Scan for the cell matching the given text and deliver its (x, y) coordinate at center. 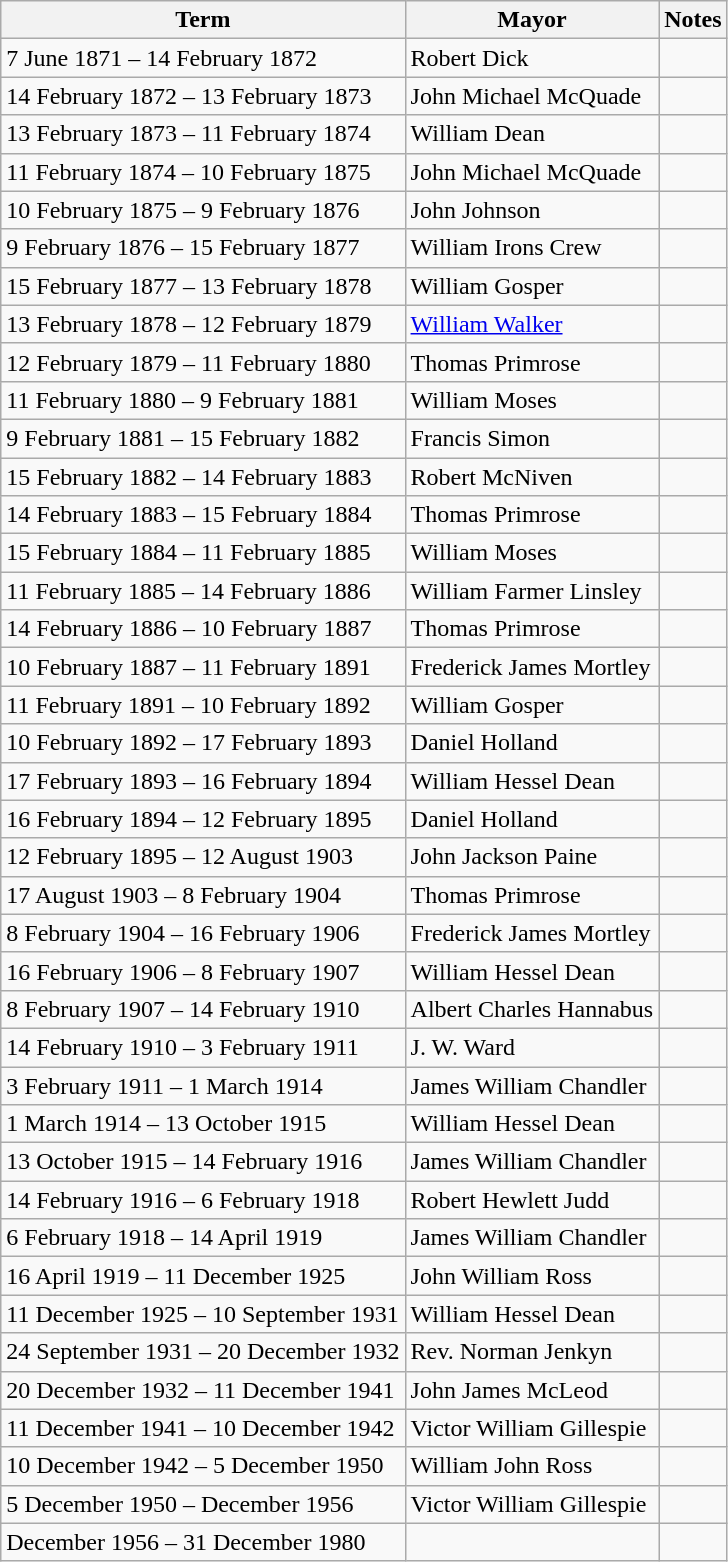
Mayor (532, 20)
5 December 1950 – December 1956 (203, 1504)
11 December 1925 – 10 September 1931 (203, 1314)
Rev. Norman Jenkyn (532, 1352)
William Dean (532, 134)
13 February 1878 – 12 February 1879 (203, 324)
Robert Dick (532, 58)
13 February 1873 – 11 February 1874 (203, 134)
Term (203, 20)
8 February 1907 – 14 February 1910 (203, 1009)
15 February 1884 – 11 February 1885 (203, 553)
14 February 1910 – 3 February 1911 (203, 1047)
16 February 1906 – 8 February 1907 (203, 971)
8 February 1904 – 16 February 1906 (203, 933)
14 February 1886 – 10 February 1887 (203, 629)
John Johnson (532, 210)
9 February 1881 – 15 February 1882 (203, 438)
William Farmer Linsley (532, 591)
11 February 1885 – 14 February 1886 (203, 591)
10 February 1887 – 11 February 1891 (203, 667)
Francis Simon (532, 438)
9 February 1876 – 15 February 1877 (203, 248)
16 April 1919 – 11 December 1925 (203, 1276)
William John Ross (532, 1466)
6 February 1918 – 14 April 1919 (203, 1238)
14 February 1872 – 13 February 1873 (203, 96)
15 February 1882 – 14 February 1883 (203, 477)
11 February 1880 – 9 February 1881 (203, 400)
Robert McNiven (532, 477)
11 February 1891 – 10 February 1892 (203, 705)
20 December 1932 – 11 December 1941 (203, 1390)
William Irons Crew (532, 248)
14 February 1883 – 15 February 1884 (203, 515)
J. W. Ward (532, 1047)
17 August 1903 – 8 February 1904 (203, 895)
Albert Charles Hannabus (532, 1009)
7 June 1871 – 14 February 1872 (203, 58)
John William Ross (532, 1276)
11 December 1941 – 10 December 1942 (203, 1428)
William Walker (532, 324)
Notes (693, 20)
Robert Hewlett Judd (532, 1200)
17 February 1893 – 16 February 1894 (203, 781)
John Jackson Paine (532, 857)
24 September 1931 – 20 December 1932 (203, 1352)
13 October 1915 – 14 February 1916 (203, 1162)
14 February 1916 – 6 February 1918 (203, 1200)
10 February 1875 – 9 February 1876 (203, 210)
John James McLeod (532, 1390)
3 February 1911 – 1 March 1914 (203, 1085)
12 February 1879 – 11 February 1880 (203, 362)
15 February 1877 – 13 February 1878 (203, 286)
11 February 1874 – 10 February 1875 (203, 172)
December 1956 – 31 December 1980 (203, 1542)
10 December 1942 – 5 December 1950 (203, 1466)
10 February 1892 – 17 February 1893 (203, 743)
1 March 1914 – 13 October 1915 (203, 1124)
16 February 1894 – 12 February 1895 (203, 819)
12 February 1895 – 12 August 1903 (203, 857)
